Pinpoint the cell where the given text exists, returning its [x, y] midpoint coordinate. 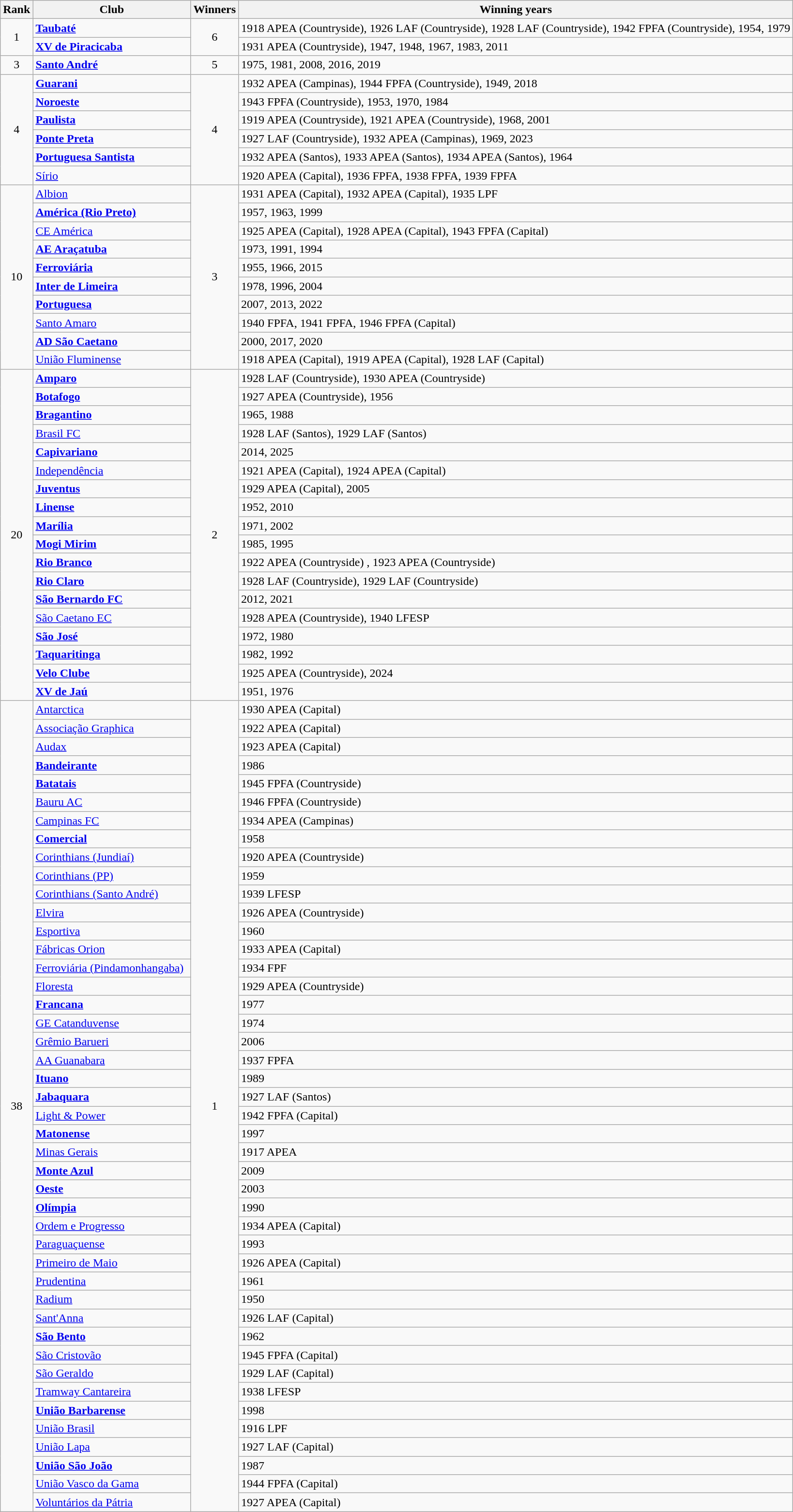
Prudentina [112, 1281]
Amparo [112, 378]
Portuguesa [112, 305]
Winning years [516, 10]
Santo André [112, 65]
2000, 2017, 2020 [516, 341]
União Brasil [112, 1429]
1929 APEA (Countryside) [516, 986]
Ponte Preta [112, 138]
Juventus [112, 489]
1927 LAF (Capital) [516, 1447]
1997 [516, 1134]
Linense [112, 507]
1946 FPFA (Countryside) [516, 802]
1962 [516, 1336]
1925 APEA (Capital), 1928 APEA (Capital), 1943 FPFA (Capital) [516, 231]
União Fluminense [112, 360]
Taquaritinga [112, 655]
1928 LAF (Countryside), 1929 LAF (Countryside) [516, 581]
1922 APEA (Countryside) , 1923 APEA (Countryside) [516, 563]
1922 APEA (Capital) [516, 728]
Grêmio Barueri [112, 1041]
Club [112, 10]
Santo Amaro [112, 323]
AA Guanabara [112, 1060]
1926 LAF (Capital) [516, 1318]
1950 [516, 1299]
2012, 2021 [516, 599]
AD São Caetano [112, 341]
1944 FPFA (Capital) [516, 1484]
Rio Claro [112, 581]
1928 LAF (Santos), 1929 LAF (Santos) [516, 433]
Tramway Cantareira [112, 1391]
Sant'Anna [112, 1318]
Jabaquara [112, 1097]
1985, 1995 [516, 544]
1961 [516, 1281]
Bragantino [112, 415]
Winners [215, 10]
1932 APEA (Santos), 1933 APEA (Santos), 1934 APEA (Santos), 1964 [516, 157]
Monte Azul [112, 1171]
1934 FPF [516, 968]
6 [215, 37]
1960 [516, 931]
1987 [516, 1466]
São Bento [112, 1336]
1931 APEA (Capital), 1932 APEA (Capital), 1935 LPF [516, 194]
São Geraldo [112, 1373]
5 [215, 65]
Elvira [112, 913]
1989 [516, 1078]
Oeste [112, 1189]
Rio Branco [112, 563]
1933 APEA (Capital) [516, 949]
Paraguaçuense [112, 1244]
1971, 2002 [516, 525]
1927 APEA (Countryside), 1956 [516, 397]
2007, 2013, 2022 [516, 305]
1993 [516, 1244]
1926 APEA (Countryside) [516, 913]
União Vasco da Gama [112, 1484]
Taubaté [112, 28]
10 [16, 277]
XV de Jaú [112, 691]
1931 APEA (Countryside), 1947, 1948, 1967, 1983, 2011 [516, 46]
Fábricas Orion [112, 949]
1940 FPFA, 1941 FPFA, 1946 FPFA (Capital) [516, 323]
38 [16, 1106]
1965, 1988 [516, 415]
1934 APEA (Campinas) [516, 821]
Olímpia [112, 1207]
São Bernardo FC [112, 599]
1972, 1980 [516, 636]
Inter de Limeira [112, 286]
1918 APEA (Capital), 1919 APEA (Capital), 1928 LAF (Capital) [516, 360]
1932 APEA (Campinas), 1944 FPFA (Countryside), 1949, 2018 [516, 83]
1921 APEA (Capital), 1924 APEA (Capital) [516, 470]
1945 FPFA (Capital) [516, 1355]
São Cristovão [112, 1355]
1919 APEA (Countryside), 1921 APEA (Countryside), 1968, 2001 [516, 120]
Sírio [112, 175]
1943 FPFA (Countryside), 1953, 1970, 1984 [516, 102]
Velo Clube [112, 673]
Batatais [112, 783]
Bandeirante [112, 765]
Botafogo [112, 397]
1990 [516, 1207]
São José [112, 636]
Comercial [112, 839]
1927 APEA (Capital) [516, 1502]
1929 APEA (Capital), 2005 [516, 489]
20 [16, 535]
1920 APEA (Capital), 1936 FPFA, 1938 FPFA, 1939 FPFA [516, 175]
Capivariano [112, 452]
Esportiva [112, 931]
Campinas FC [112, 821]
Guarani [112, 83]
Independência [112, 470]
1928 APEA (Countryside), 1940 LFESP [516, 618]
1986 [516, 765]
Light & Power [112, 1115]
São Caetano EC [112, 618]
Bauru AC [112, 802]
GE Catanduvense [112, 1023]
Associação Graphica [112, 728]
1923 APEA (Capital) [516, 747]
XV de Piracicaba [112, 46]
1938 LFESP [516, 1391]
1934 APEA (Capital) [516, 1226]
Minas Gerais [112, 1152]
1927 LAF (Santos) [516, 1097]
1930 APEA (Capital) [516, 710]
Mogi Mirim [112, 544]
Voluntários da Pátria [112, 1502]
União Barbarense [112, 1410]
Marília [112, 525]
América (Rio Preto) [112, 212]
CE América [112, 231]
1929 LAF (Capital) [516, 1373]
União São João [112, 1466]
2003 [516, 1189]
1959 [516, 876]
Ordem e Progresso [112, 1226]
Primeiro de Maio [112, 1263]
1977 [516, 1005]
1945 FPFA (Countryside) [516, 783]
União Lapa [112, 1447]
2006 [516, 1041]
Albion [112, 194]
AE Araçatuba [112, 249]
1920 APEA (Countryside) [516, 857]
1952, 2010 [516, 507]
1918 APEA (Countryside), 1926 LAF (Countryside), 1928 LAF (Countryside), 1942 FPFA (Countryside), 1954, 1979 [516, 28]
1975, 1981, 2008, 2016, 2019 [516, 65]
Corinthians (Jundiaí) [112, 857]
Matonense [112, 1134]
Brasil FC [112, 433]
1927 LAF (Countryside), 1932 APEA (Campinas), 1969, 2023 [516, 138]
1928 LAF (Countryside), 1930 APEA (Countryside) [516, 378]
1951, 1976 [516, 691]
Francana [112, 1005]
1942 FPFA (Capital) [516, 1115]
Ituano [112, 1078]
2 [215, 535]
1937 FPFA [516, 1060]
1974 [516, 1023]
1998 [516, 1410]
1925 APEA (Countryside), 2024 [516, 673]
Floresta [112, 986]
1973, 1991, 1994 [516, 249]
1982, 1992 [516, 655]
1926 APEA (Capital) [516, 1263]
1958 [516, 839]
2009 [516, 1171]
1978, 1996, 2004 [516, 286]
1917 APEA [516, 1152]
Portuguesa Santista [112, 157]
Radium [112, 1299]
1957, 1963, 1999 [516, 212]
Corinthians (PP) [112, 876]
Corinthians (Santo André) [112, 894]
Ferroviária [112, 268]
Ferroviária (Pindamonhangaba) [112, 968]
1939 LFESP [516, 894]
Rank [16, 10]
Antarctica [112, 710]
1916 LPF [516, 1429]
Noroeste [112, 102]
Paulista [112, 120]
Audax [112, 747]
2014, 2025 [516, 452]
1955, 1966, 2015 [516, 268]
